Find where the given text appears and provide that cell's center as [X, Y] coordinate. 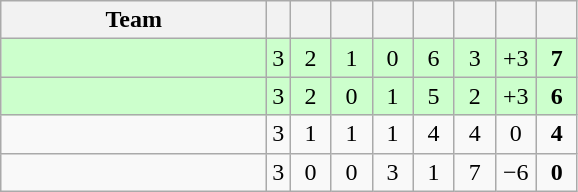
5 [434, 96]
−6 [516, 172]
Team [134, 20]
